Output the [x, y] coordinate of the center of the cell containing the given text.  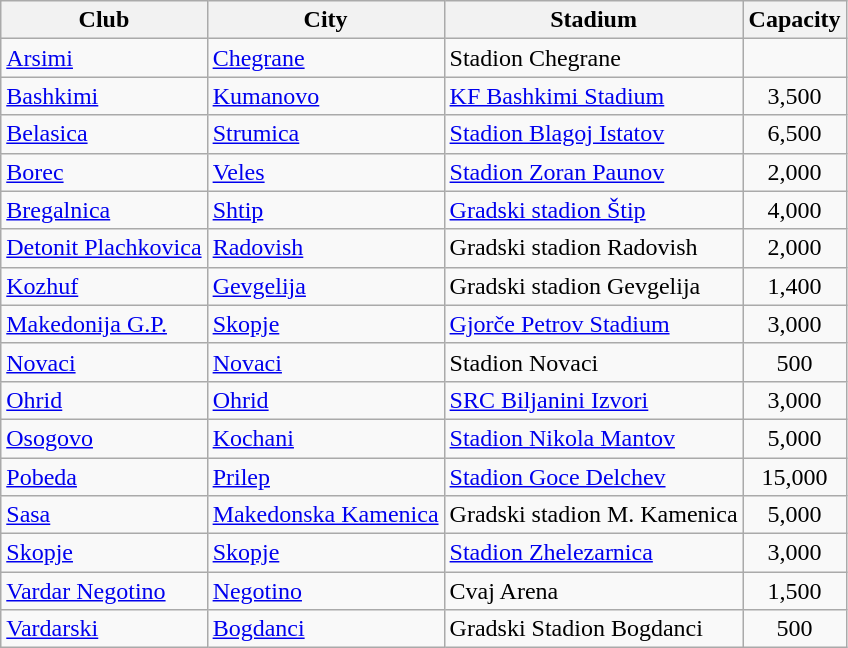
Gevgelija [326, 286]
6,500 [794, 134]
4,000 [794, 210]
Gradski stadion Štip [594, 210]
Negotino [326, 591]
Belasica [104, 134]
Borec [104, 172]
Chegrane [326, 58]
Stadium [594, 20]
1,400 [794, 286]
Stadion Blagoj Istatov [594, 134]
Gradski stadion M. Kamenica [594, 515]
Makedonija G.P. [104, 324]
Veles [326, 172]
Stadion Zhelezarnica [594, 553]
Gradski Stadion Bogdanci [594, 629]
Bogdanci [326, 629]
Gradski stadion Radovish [594, 248]
Club [104, 20]
Gjorče Petrov Stadium [594, 324]
Radovish [326, 248]
Vardarski [104, 629]
SRC Biljanini Izvori [594, 400]
Vardar Negotino [104, 591]
Bregalnica [104, 210]
15,000 [794, 477]
City [326, 20]
Sasa [104, 515]
Makedonska Kamenica [326, 515]
Detonit Plachkovica [104, 248]
Stadion Zoran Paunov [594, 172]
Kozhuf [104, 286]
Strumica [326, 134]
Osogovo [104, 438]
Pobeda [104, 477]
Stadion Nikola Mantov [594, 438]
Stadion Goce Delchev [594, 477]
Kumanovo [326, 96]
Gradski stadion Gevgelija [594, 286]
Shtip [326, 210]
Bashkimi [104, 96]
Stadion Novaci [594, 362]
1,500 [794, 591]
3,500 [794, 96]
Arsimi [104, 58]
KF Bashkimi Stadium [594, 96]
Prilep [326, 477]
Stadion Chegrane [594, 58]
Cvaj Arena [594, 591]
Capacity [794, 20]
Kochani [326, 438]
